Output the [x, y] coordinate of the center of the cell containing the given text.  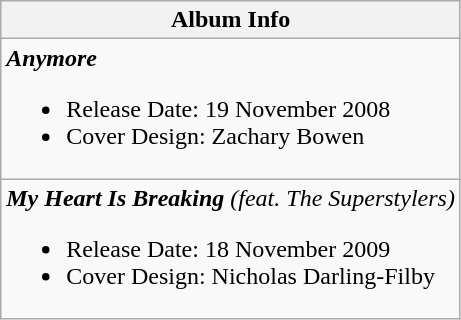
My Heart Is Breaking (feat. The Superstylers)Release Date: 18 November 2009Cover Design: Nicholas Darling-Filby [231, 249]
AnymoreRelease Date: 19 November 2008Cover Design: Zachary Bowen [231, 109]
Album Info [231, 20]
